Detect which cell encompasses the target text, then output its (x, y) center coordinate. 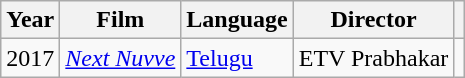
ETV Prabhakar (374, 58)
Director (374, 20)
Next Nuvve (120, 58)
Language (237, 20)
Film (120, 20)
Year (30, 20)
2017 (30, 58)
Telugu (237, 58)
